Capture the cell that displays the provided text and extract its (X, Y) central coordinate. 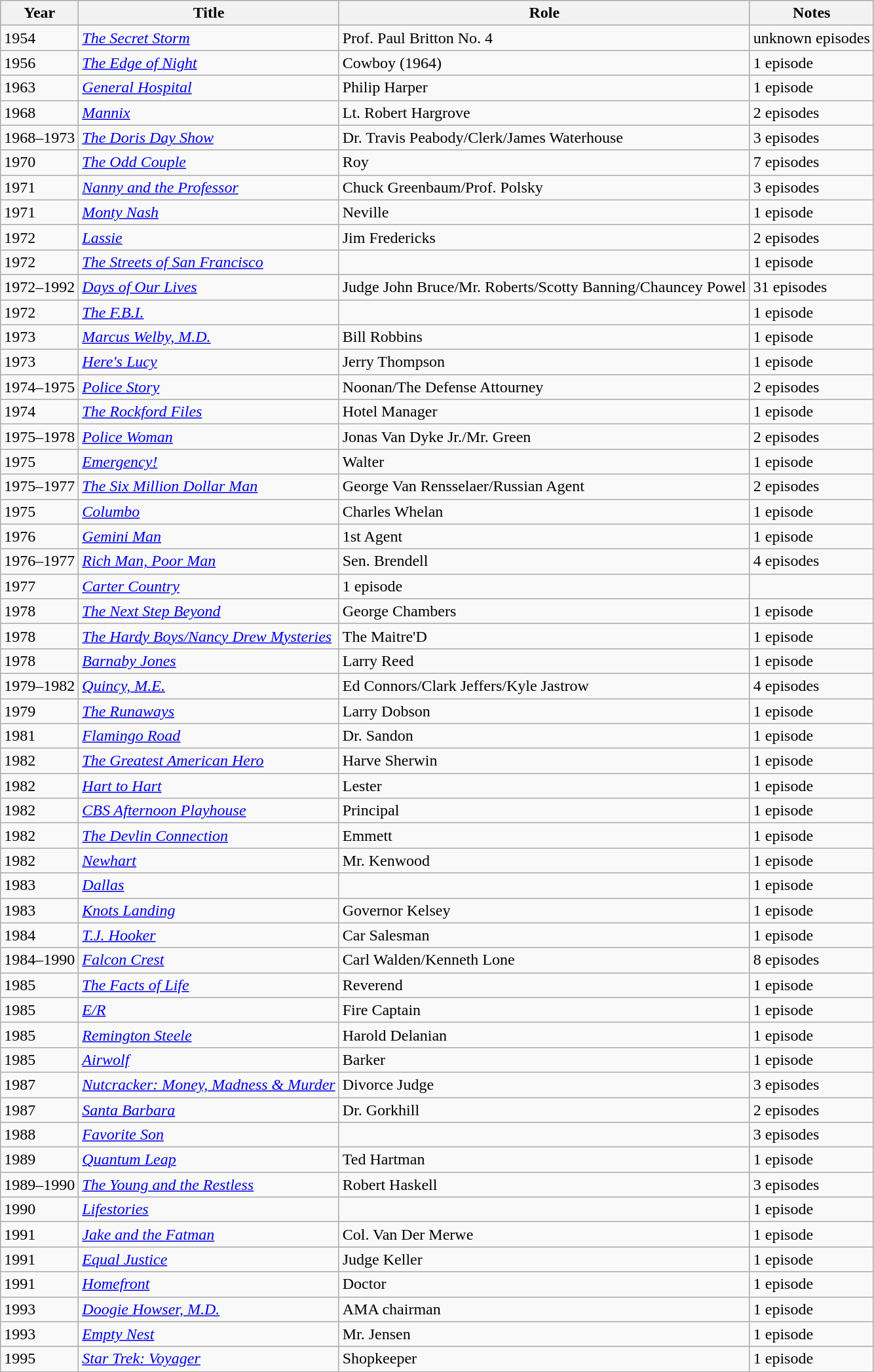
Favorite Son (208, 1135)
Harold Delanian (544, 1035)
Quantum Leap (208, 1160)
Flamingo Road (208, 736)
Homefront (208, 1284)
Mr. Jensen (544, 1334)
Philip Harper (544, 88)
1989–1990 (39, 1185)
Mr. Kenwood (544, 861)
31 episodes (811, 287)
Harve Sherwin (544, 761)
Car Salesman (544, 935)
1956 (39, 63)
Santa Barbara (208, 1110)
1984 (39, 935)
Lester (544, 786)
The Hardy Boys/Nancy Drew Mysteries (208, 636)
1975–1978 (39, 437)
Ted Hartman (544, 1160)
Jonas Van Dyke Jr./Mr. Green (544, 437)
Airwolf (208, 1060)
The Edge of Night (208, 63)
Carl Walden/Kenneth Lone (544, 960)
1977 (39, 586)
Gemini Man (208, 536)
Hart to Hart (208, 786)
1976 (39, 536)
Nanny and the Professor (208, 187)
1979–1982 (39, 686)
George Chambers (544, 611)
The Facts of Life (208, 985)
1st Agent (544, 536)
Emmett (544, 836)
Hotel Manager (544, 412)
Barnaby Jones (208, 661)
1974–1975 (39, 387)
Doogie Howser, M.D. (208, 1309)
Police Woman (208, 437)
Role (544, 13)
Cowboy (1964) (544, 63)
The Maitre'D (544, 636)
1984–1990 (39, 960)
Empty Nest (208, 1334)
The Next Step Beyond (208, 611)
The Odd Couple (208, 162)
1981 (39, 736)
Remington Steele (208, 1035)
Emergency! (208, 462)
The Runaways (208, 711)
Shopkeeper (544, 1359)
Carter Country (208, 586)
1968–1973 (39, 138)
E/R (208, 1010)
Judge Keller (544, 1259)
7 episodes (811, 162)
The Six Million Dollar Man (208, 487)
Police Story (208, 387)
Monty Nash (208, 212)
Rich Man, Poor Man (208, 561)
Dallas (208, 885)
Doctor (544, 1284)
unknown episodes (811, 38)
Year (39, 13)
Dr. Gorkhill (544, 1110)
Fire Captain (544, 1010)
Barker (544, 1060)
Judge John Bruce/Mr. Roberts/Scotty Banning/Chauncey Powel (544, 287)
The Greatest American Hero (208, 761)
8 episodes (811, 960)
T.J. Hooker (208, 935)
Here's Lucy (208, 362)
Days of Our Lives (208, 287)
Roy (544, 162)
The Streets of San Francisco (208, 262)
1963 (39, 88)
Governor Kelsey (544, 910)
Bill Robbins (544, 337)
CBS Afternoon Playhouse (208, 811)
1968 (39, 113)
Robert Haskell (544, 1185)
Marcus Welby, M.D. (208, 337)
1979 (39, 711)
1970 (39, 162)
Columbo (208, 511)
Chuck Greenbaum/Prof. Polsky (544, 187)
The Secret Storm (208, 38)
Divorce Judge (544, 1085)
Dr. Travis Peabody/Clerk/James Waterhouse (544, 138)
The F.B.I. (208, 312)
Equal Justice (208, 1259)
1989 (39, 1160)
Col. Van Der Merwe (544, 1234)
Sen. Brendell (544, 561)
George Van Rensselaer/Russian Agent (544, 487)
The Rockford Files (208, 412)
Walter (544, 462)
The Doris Day Show (208, 138)
Lifestories (208, 1210)
Jim Fredericks (544, 237)
Title (208, 13)
Quincy, M.E. (208, 686)
1990 (39, 1210)
1995 (39, 1359)
1976–1977 (39, 561)
The Young and the Restless (208, 1185)
The Devlin Connection (208, 836)
Ed Connors/Clark Jeffers/Kyle Jastrow (544, 686)
Reverend (544, 985)
Newhart (208, 861)
AMA chairman (544, 1309)
Knots Landing (208, 910)
Charles Whelan (544, 511)
1954 (39, 38)
Larry Dobson (544, 711)
Larry Reed (544, 661)
1974 (39, 412)
1975–1977 (39, 487)
General Hospital (208, 88)
Neville (544, 212)
1972–1992 (39, 287)
1988 (39, 1135)
Notes (811, 13)
Prof. Paul Britton No. 4 (544, 38)
Noonan/The Defense Attourney (544, 387)
Lt. Robert Hargrove (544, 113)
Jerry Thompson (544, 362)
Principal (544, 811)
Mannix (208, 113)
Dr. Sandon (544, 736)
Falcon Crest (208, 960)
Nutcracker: Money, Madness & Murder (208, 1085)
Star Trek: Voyager (208, 1359)
Lassie (208, 237)
Jake and the Fatman (208, 1234)
